Determine the (X, Y) coordinate at the center of the cell enclosing the given text.  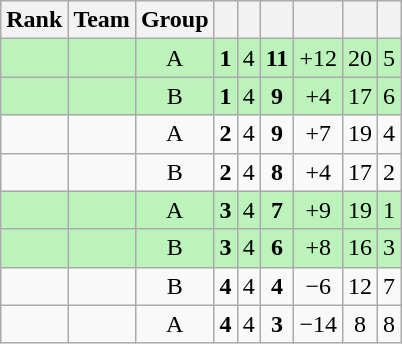
12 (360, 286)
−6 (318, 286)
5 (390, 58)
+7 (318, 134)
+9 (318, 210)
16 (360, 248)
+12 (318, 58)
Group (174, 20)
20 (360, 58)
Team (102, 20)
11 (277, 58)
Rank (34, 20)
+8 (318, 248)
−14 (318, 324)
